Scan for the cell matching the given text and deliver its (X, Y) coordinate at center. 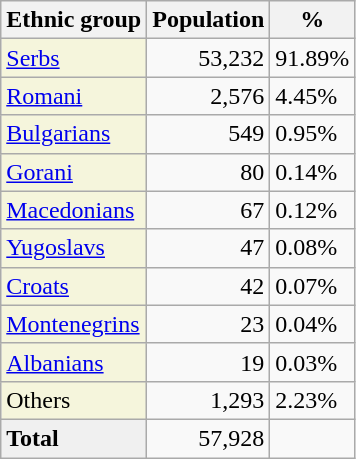
57,928 (208, 438)
Montenegrins (74, 324)
19 (208, 362)
0.07% (312, 286)
Romani (74, 96)
2,576 (208, 96)
0.12% (312, 210)
53,232 (208, 58)
67 (208, 210)
% (312, 20)
91.89% (312, 58)
Albanians (74, 362)
2.23% (312, 400)
0.08% (312, 248)
Bulgarians (74, 134)
0.04% (312, 324)
4.45% (312, 96)
42 (208, 286)
Yugoslavs (74, 248)
23 (208, 324)
Croats (74, 286)
Others (74, 400)
1,293 (208, 400)
Serbs (74, 58)
549 (208, 134)
Macedonians (74, 210)
Gorani (74, 172)
Population (208, 20)
0.14% (312, 172)
0.95% (312, 134)
80 (208, 172)
Ethnic group (74, 20)
Total (74, 438)
0.03% (312, 362)
47 (208, 248)
